Output the [x, y] coordinate of the center of the cell containing the given text.  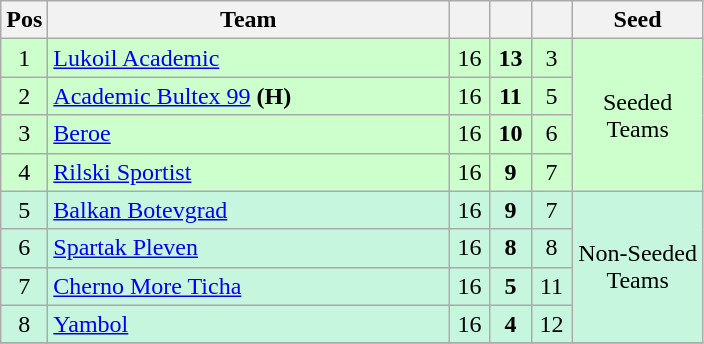
Spartak Pleven [248, 248]
Rilski Sportist [248, 172]
1 [24, 58]
Yambol [248, 324]
Beroe [248, 134]
Pos [24, 20]
12 [552, 324]
Lukoil Academic [248, 58]
2 [24, 96]
10 [510, 134]
Seeded Teams [638, 115]
Non-Seeded Teams [638, 267]
Team [248, 20]
13 [510, 58]
Balkan Botevgrad [248, 210]
Academic Bultex 99 (H) [248, 96]
Seed [638, 20]
Cherno More Ticha [248, 286]
